Detect which cell encompasses the target text, then output its [x, y] center coordinate. 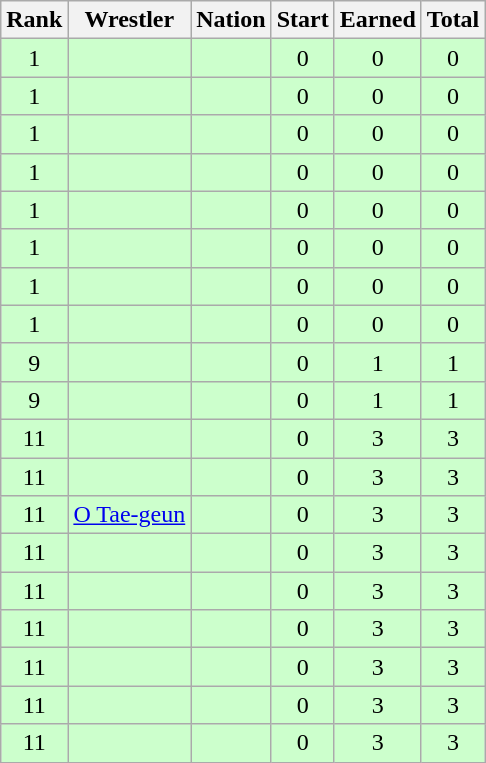
Rank [34, 20]
Wrestler [130, 20]
Total [453, 20]
Start [302, 20]
Earned [378, 20]
O Tae-geun [130, 515]
Nation [231, 20]
